Provide the (X, Y) coordinate of the cell's center where the given text is located.  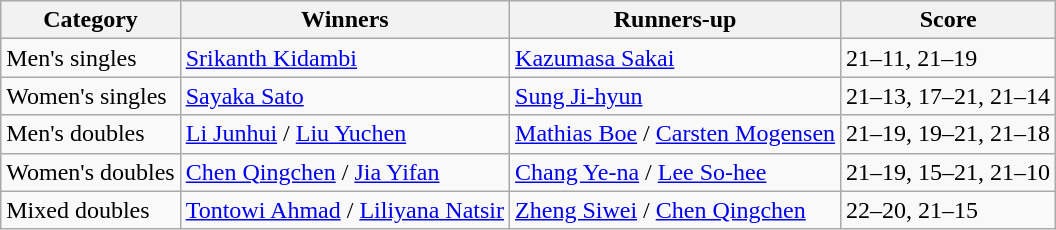
Score (948, 20)
Mixed doubles (90, 210)
Tontowi Ahmad / Liliyana Natsir (344, 210)
Chang Ye-na / Lee So-hee (676, 172)
21–11, 21–19 (948, 58)
21–19, 15–21, 21–10 (948, 172)
Women's singles (90, 96)
Women's doubles (90, 172)
Sayaka Sato (344, 96)
Category (90, 20)
Srikanth Kidambi (344, 58)
Chen Qingchen / Jia Yifan (344, 172)
Sung Ji-hyun (676, 96)
Li Junhui / Liu Yuchen (344, 134)
Runners-up (676, 20)
Winners (344, 20)
21–13, 17–21, 21–14 (948, 96)
22–20, 21–15 (948, 210)
Zheng Siwei / Chen Qingchen (676, 210)
21–19, 19–21, 21–18 (948, 134)
Men's singles (90, 58)
Men's doubles (90, 134)
Kazumasa Sakai (676, 58)
Mathias Boe / Carsten Mogensen (676, 134)
